From the cell containing the given text, extract its center point as [X, Y] coordinate. 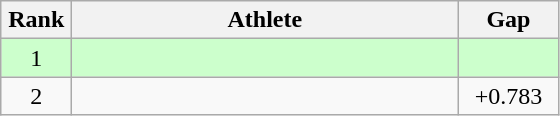
Athlete [265, 20]
Rank [36, 20]
1 [36, 58]
2 [36, 96]
Gap [508, 20]
+0.783 [508, 96]
